Detect which cell encompasses the target text, then output its (X, Y) center coordinate. 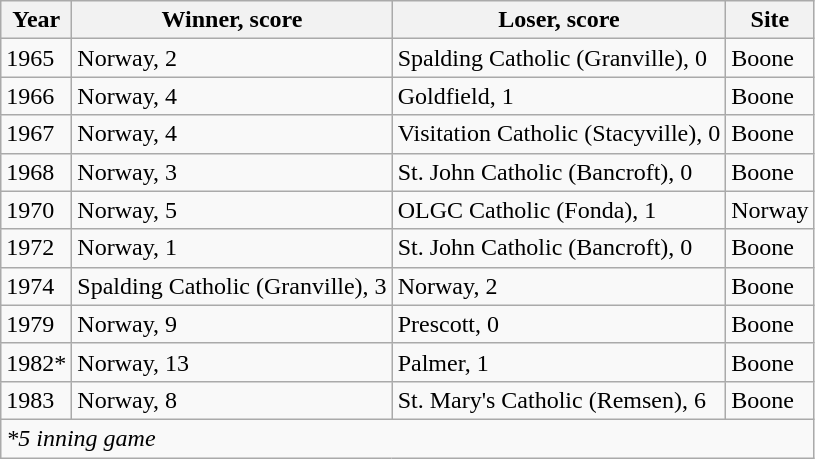
1974 (36, 286)
Palmer, 1 (559, 362)
Goldfield, 1 (559, 96)
St. Mary's Catholic (Remsen), 6 (559, 400)
Norway, 5 (232, 210)
Prescott, 0 (559, 324)
Loser, score (559, 20)
Norway, 9 (232, 324)
1965 (36, 58)
1970 (36, 210)
1982* (36, 362)
Visitation Catholic (Stacyville), 0 (559, 134)
1972 (36, 248)
1983 (36, 400)
Norway, 3 (232, 172)
Norway, 13 (232, 362)
OLGC Catholic (Fonda), 1 (559, 210)
Norway (770, 210)
1966 (36, 96)
Norway, 8 (232, 400)
Winner, score (232, 20)
Year (36, 20)
*5 inning game (408, 438)
1967 (36, 134)
Site (770, 20)
Spalding Catholic (Granville), 3 (232, 286)
1979 (36, 324)
Norway, 1 (232, 248)
1968 (36, 172)
Spalding Catholic (Granville), 0 (559, 58)
